From the cell containing the given text, extract its center point as (X, Y) coordinate. 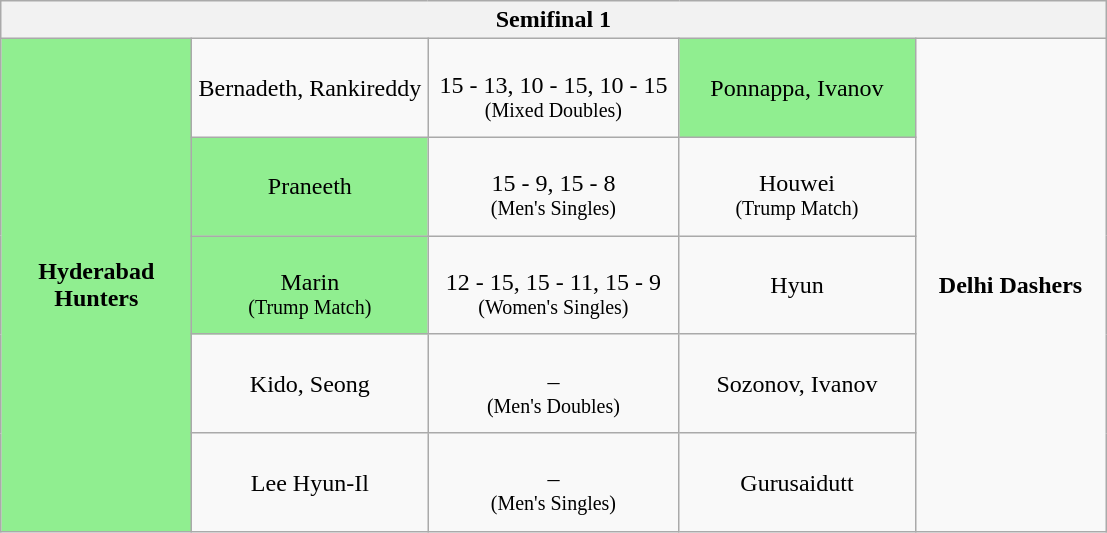
– (Men's Doubles) (554, 384)
Houwei(Trump Match) (797, 186)
Delhi Dashers (1010, 286)
Kido, Seong (310, 384)
Hyun (797, 286)
– (Men's Singles) (554, 482)
Semifinal 1 (554, 20)
Gurusaidutt (797, 482)
Sozonov, Ivanov (797, 384)
Bernadeth, Rankireddy (310, 88)
Hyderabad Hunters (96, 286)
12 - 15, 15 - 11, 15 - 9(Women's Singles) (554, 286)
Lee Hyun-Il (310, 482)
15 - 13, 10 - 15, 10 - 15(Mixed Doubles) (554, 88)
Ponnappa, Ivanov (797, 88)
Praneeth (310, 186)
15 - 9, 15 - 8(Men's Singles) (554, 186)
Marin(Trump Match) (310, 286)
